Return the [X, Y] coordinate for the center point of the cell that contains the specified text.  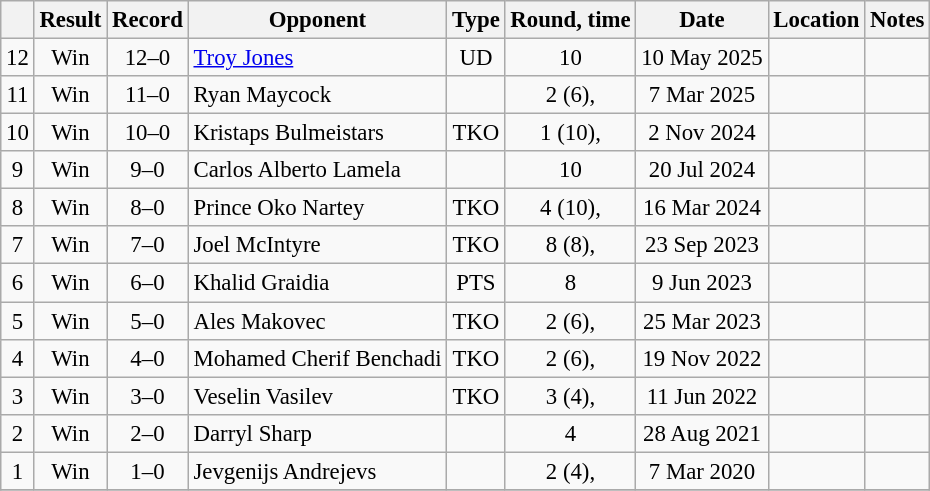
12–0 [148, 58]
1 [18, 471]
7 Mar 2025 [702, 95]
11 [18, 95]
5 [18, 321]
12 [18, 58]
2 Nov 2024 [702, 133]
23 Sep 2023 [702, 245]
16 Mar 2024 [702, 208]
4–0 [148, 358]
6–0 [148, 283]
Prince Oko Nartey [318, 208]
10 May 2025 [702, 58]
7–0 [148, 245]
Opponent [318, 20]
Record [148, 20]
Troy Jones [318, 58]
Mohamed Cherif Benchadi [318, 358]
2 (4), [570, 471]
20 Jul 2024 [702, 170]
3 [18, 396]
Round, time [570, 20]
Type [476, 20]
1 (10), [570, 133]
Khalid Graidia [318, 283]
19 Nov 2022 [702, 358]
7 Mar 2020 [702, 471]
Kristaps Bulmeistars [318, 133]
9 [18, 170]
10–0 [148, 133]
Ales Makovec [318, 321]
Date [702, 20]
8–0 [148, 208]
5–0 [148, 321]
Veselin Vasilev [318, 396]
Location [816, 20]
Ryan Maycock [318, 95]
7 [18, 245]
Result [70, 20]
9 Jun 2023 [702, 283]
1–0 [148, 471]
3 (4), [570, 396]
6 [18, 283]
4 (10), [570, 208]
2–0 [148, 433]
25 Mar 2023 [702, 321]
2 [18, 433]
11 Jun 2022 [702, 396]
Darryl Sharp [318, 433]
Notes [898, 20]
28 Aug 2021 [702, 433]
Jevgenijs Andrejevs [318, 471]
8 (8), [570, 245]
PTS [476, 283]
Carlos Alberto Lamela [318, 170]
9–0 [148, 170]
3–0 [148, 396]
11–0 [148, 95]
UD [476, 58]
Joel McIntyre [318, 245]
